Scan for the cell matching the given text and deliver its (x, y) coordinate at center. 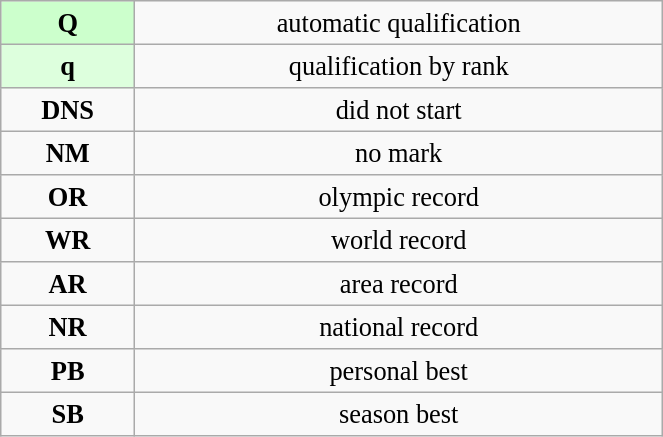
OR (68, 197)
area record (399, 284)
did not start (399, 109)
national record (399, 327)
NR (68, 327)
no mark (399, 153)
WR (68, 240)
olympic record (399, 197)
automatic qualification (399, 22)
q (68, 66)
season best (399, 414)
AR (68, 284)
SB (68, 414)
personal best (399, 371)
Q (68, 22)
world record (399, 240)
PB (68, 371)
DNS (68, 109)
NM (68, 153)
qualification by rank (399, 66)
